Capture the cell that displays the provided text and extract its (X, Y) central coordinate. 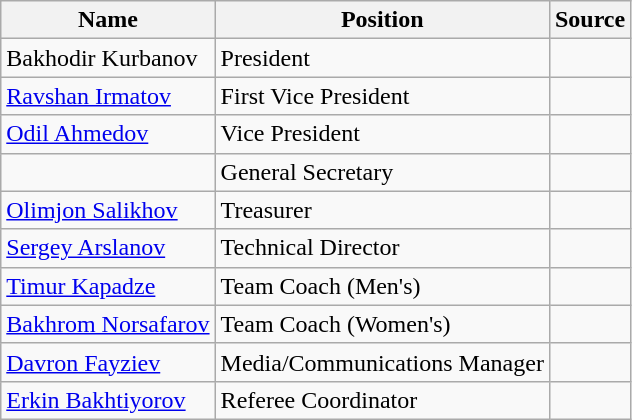
President (382, 58)
Position (382, 20)
First Vice President (382, 96)
Timur Kapadze (108, 286)
Olimjon Salikhov (108, 210)
Bakhodir Kurbanov (108, 58)
Name (108, 20)
Referee Coordinator (382, 400)
Bakhrom Norsafarov (108, 324)
Erkin Bakhtiyorov (108, 400)
General Secretary (382, 172)
Treasurer (382, 210)
Source (590, 20)
Vice President (382, 134)
Ravshan Irmatov (108, 96)
Davron Fayziev (108, 362)
Sergey Arslanov (108, 248)
Team Coach (Men's) (382, 286)
Odil Ahmedov (108, 134)
Team Coach (Women's) (382, 324)
Media/Communications Manager (382, 362)
Technical Director (382, 248)
